Search for the cell housing the specified text and yield its (x, y) center coordinate. 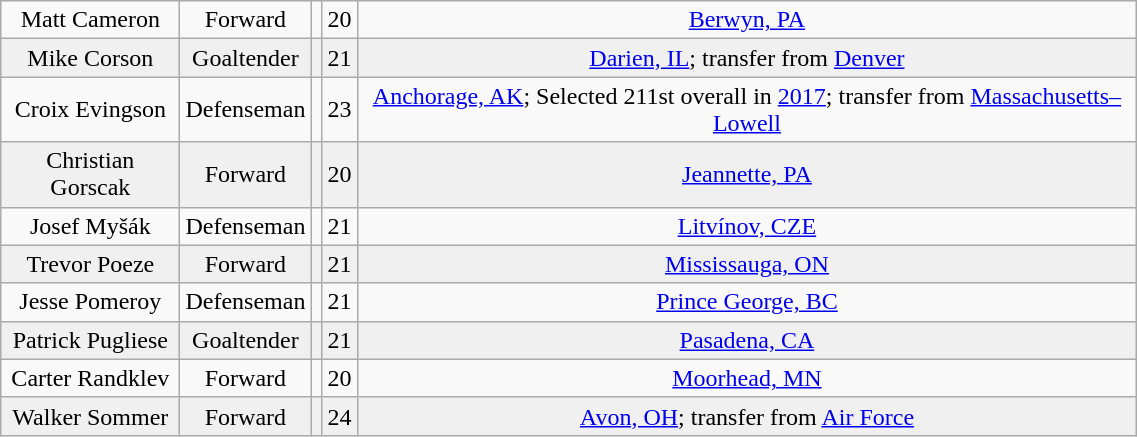
Josef Myšák (90, 226)
Croix Evingson (90, 110)
Mississauga, ON (747, 264)
24 (340, 416)
Walker Sommer (90, 416)
Mike Corson (90, 58)
Patrick Pugliese (90, 340)
23 (340, 110)
Carter Randklev (90, 378)
Litvínov, CZE (747, 226)
Trevor Poeze (90, 264)
Anchorage, AK; Selected 211st overall in 2017; transfer from Massachusetts–Lowell (747, 110)
Berwyn, PA (747, 20)
Christian Gorscak (90, 174)
Pasadena, CA (747, 340)
Jesse Pomeroy (90, 302)
Prince George, BC (747, 302)
Avon, OH; transfer from Air Force (747, 416)
Matt Cameron (90, 20)
Darien, IL; transfer from Denver (747, 58)
Jeannette, PA (747, 174)
Moorhead, MN (747, 378)
